For the text-containing cell, return its midpoint in [x, y] coordinate format. 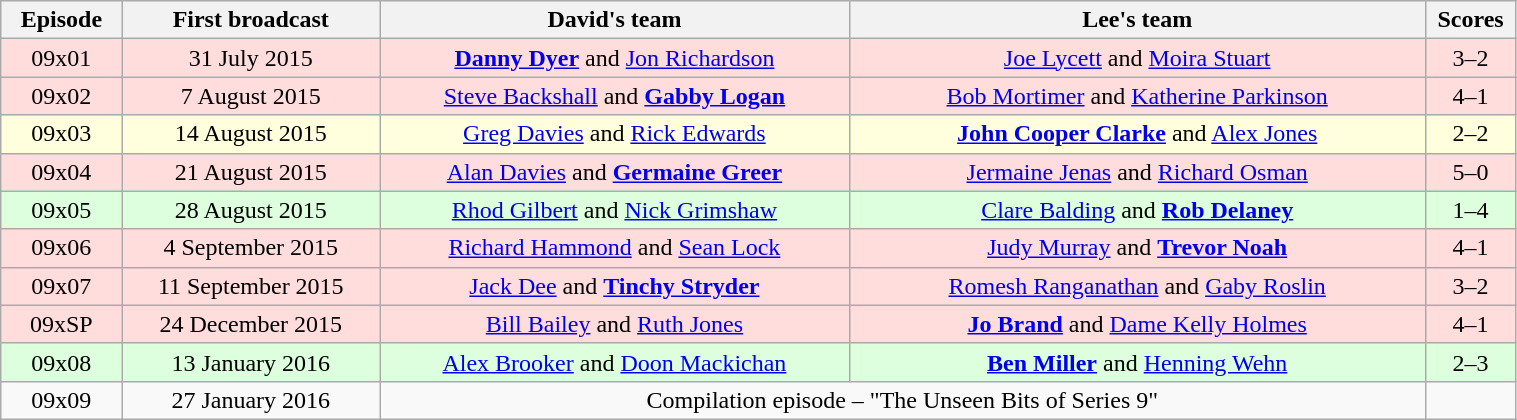
09x04 [62, 172]
09x03 [62, 134]
09x07 [62, 286]
David's team [615, 20]
Scores [1470, 20]
2–2 [1470, 134]
09x06 [62, 248]
John Cooper Clarke and Alex Jones [1137, 134]
Richard Hammond and Sean Lock [615, 248]
1–4 [1470, 210]
5–0 [1470, 172]
7 August 2015 [251, 96]
Bob Mortimer and Katherine Parkinson [1137, 96]
Compilation episode – "The Unseen Bits of Series 9" [903, 400]
4 September 2015 [251, 248]
Romesh Ranganathan and Gaby Roslin [1137, 286]
13 January 2016 [251, 362]
Episode [62, 20]
09x09 [62, 400]
09x08 [62, 362]
Danny Dyer and Jon Richardson [615, 58]
First broadcast [251, 20]
Jo Brand and Dame Kelly Holmes [1137, 324]
31 July 2015 [251, 58]
2–3 [1470, 362]
Ben Miller and Henning Wehn [1137, 362]
Judy Murray and Trevor Noah [1137, 248]
Steve Backshall and Gabby Logan [615, 96]
09xSP [62, 324]
11 September 2015 [251, 286]
09x05 [62, 210]
Greg Davies and Rick Edwards [615, 134]
27 January 2016 [251, 400]
09x01 [62, 58]
14 August 2015 [251, 134]
Joe Lycett and Moira Stuart [1137, 58]
Jermaine Jenas and Richard Osman [1137, 172]
Lee's team [1137, 20]
28 August 2015 [251, 210]
Alex Brooker and Doon Mackichan [615, 362]
Alan Davies and Germaine Greer [615, 172]
Bill Bailey and Ruth Jones [615, 324]
Jack Dee and Tinchy Stryder [615, 286]
Rhod Gilbert and Nick Grimshaw [615, 210]
Clare Balding and Rob Delaney [1137, 210]
24 December 2015 [251, 324]
09x02 [62, 96]
21 August 2015 [251, 172]
